Pinpoint the cell where the given text exists, returning its [X, Y] midpoint coordinate. 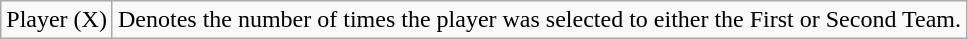
Player (X) [57, 20]
Denotes the number of times the player was selected to either the First or Second Team. [539, 20]
